Search for the cell housing the specified text and yield its [X, Y] center coordinate. 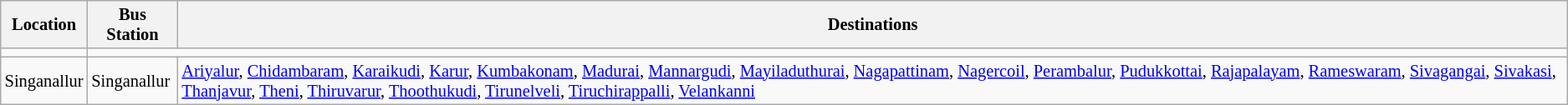
Location [44, 24]
Destinations [872, 24]
Bus Station [132, 24]
